Find where the given text appears and provide that cell's center as (x, y) coordinate. 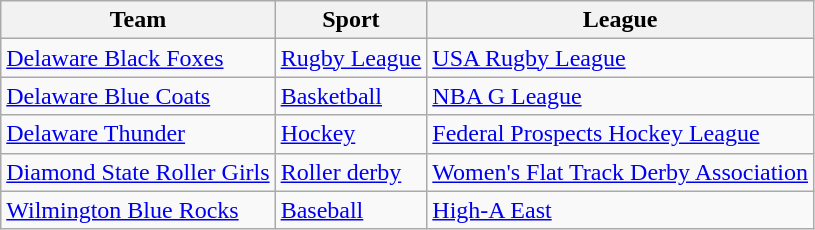
Sport (351, 20)
Basketball (351, 96)
Hockey (351, 134)
Delaware Blue Coats (138, 96)
League (620, 20)
High-A East (620, 210)
Diamond State Roller Girls (138, 172)
Delaware Black Foxes (138, 58)
Federal Prospects Hockey League (620, 134)
Rugby League (351, 58)
Women's Flat Track Derby Association (620, 172)
Wilmington Blue Rocks (138, 210)
Baseball (351, 210)
Delaware Thunder (138, 134)
USA Rugby League (620, 58)
Team (138, 20)
NBA G League (620, 96)
Roller derby (351, 172)
